Scan for the cell matching the given text and deliver its (X, Y) coordinate at center. 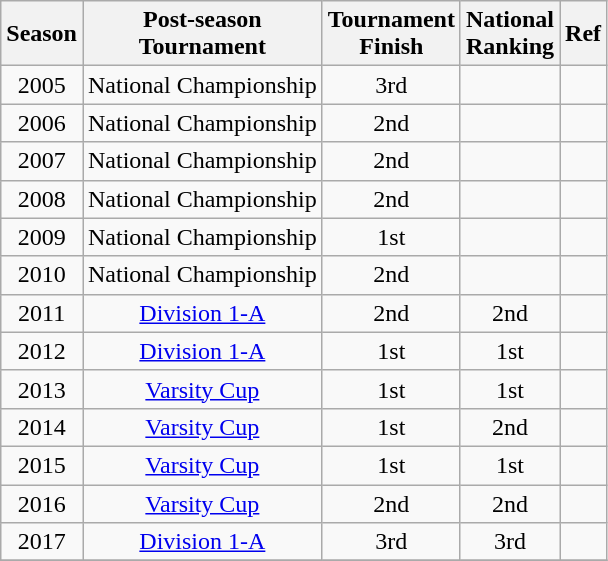
2005 (42, 85)
2014 (42, 427)
2013 (42, 389)
National Ranking (510, 34)
2010 (42, 275)
2006 (42, 123)
2012 (42, 351)
2008 (42, 199)
Tournament Finish (391, 34)
2011 (42, 313)
2015 (42, 465)
2009 (42, 237)
2007 (42, 161)
Season (42, 34)
Ref (584, 34)
2017 (42, 542)
2016 (42, 503)
Post-season Tournament (202, 34)
